Search for the cell housing the specified text and yield its (x, y) center coordinate. 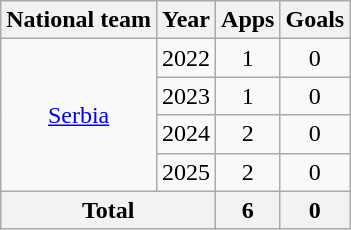
2025 (186, 172)
Apps (248, 20)
2022 (186, 58)
Total (108, 210)
Serbia (79, 115)
Year (186, 20)
2023 (186, 96)
National team (79, 20)
2024 (186, 134)
6 (248, 210)
Goals (315, 20)
